Scan for the cell matching the given text and deliver its [X, Y] coordinate at center. 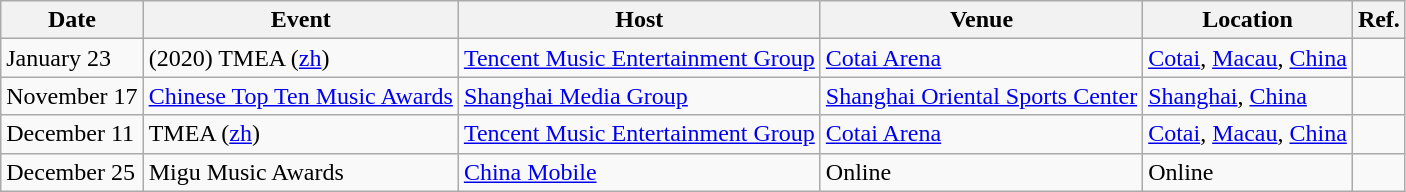
Shanghai Media Group [639, 96]
December 25 [72, 172]
Date [72, 20]
Shanghai, China [1248, 96]
Event [300, 20]
Migu Music Awards [300, 172]
Venue [981, 20]
Shanghai Oriental Sports Center [981, 96]
Chinese Top Ten Music Awards [300, 96]
Host [639, 20]
Ref. [1378, 20]
Location [1248, 20]
December 11 [72, 134]
TMEA (zh) [300, 134]
January 23 [72, 58]
November 17 [72, 96]
(2020) TMEA (zh) [300, 58]
China Mobile [639, 172]
